Scan for the cell matching the given text and deliver its [X, Y] coordinate at center. 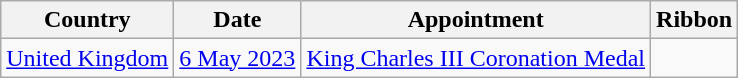
Date [238, 20]
Ribbon [694, 20]
United Kingdom [88, 58]
6 May 2023 [238, 58]
King Charles III Coronation Medal [476, 58]
Appointment [476, 20]
Country [88, 20]
